For the text-containing cell, return its midpoint in (x, y) coordinate format. 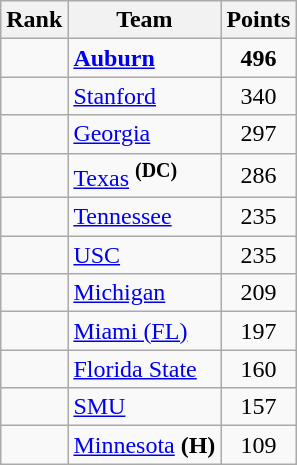
160 (258, 369)
Tennessee (144, 217)
Points (258, 20)
Miami (FL) (144, 331)
Stanford (144, 96)
Florida State (144, 369)
197 (258, 331)
Michigan (144, 293)
Georgia (144, 134)
109 (258, 445)
Team (144, 20)
SMU (144, 407)
Minnesota (H) (144, 445)
Texas (DC) (144, 176)
Auburn (144, 58)
157 (258, 407)
297 (258, 134)
USC (144, 255)
209 (258, 293)
496 (258, 58)
340 (258, 96)
Rank (34, 20)
286 (258, 176)
